Pinpoint the cell where the given text exists, returning its [x, y] midpoint coordinate. 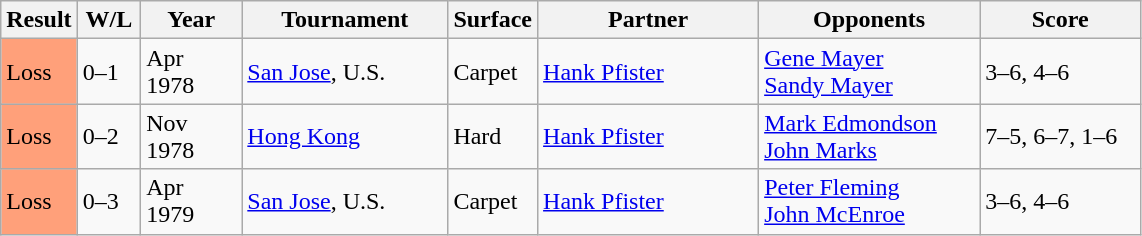
W/L [109, 20]
0–1 [109, 72]
Surface [493, 20]
0–2 [109, 136]
Mark Edmondson John Marks [870, 136]
Peter Fleming John McEnroe [870, 202]
Hong Kong [345, 136]
Apr 1979 [192, 202]
Year [192, 20]
Result [39, 20]
Opponents [870, 20]
Tournament [345, 20]
0–3 [109, 202]
7–5, 6–7, 1–6 [1060, 136]
Score [1060, 20]
Apr 1978 [192, 72]
Nov 1978 [192, 136]
Gene Mayer Sandy Mayer [870, 72]
Hard [493, 136]
Partner [648, 20]
